Detect which cell encompasses the target text, then output its (x, y) center coordinate. 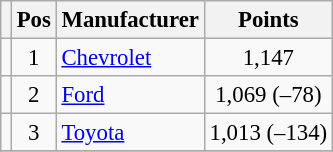
Chevrolet (130, 58)
1,069 (–78) (268, 95)
Pos (34, 20)
1 (34, 58)
1,013 (–134) (268, 133)
Ford (130, 95)
3 (34, 133)
Manufacturer (130, 20)
Toyota (130, 133)
1,147 (268, 58)
2 (34, 95)
Points (268, 20)
